Provide the (x, y) coordinate of the cell's center where the given text is located.  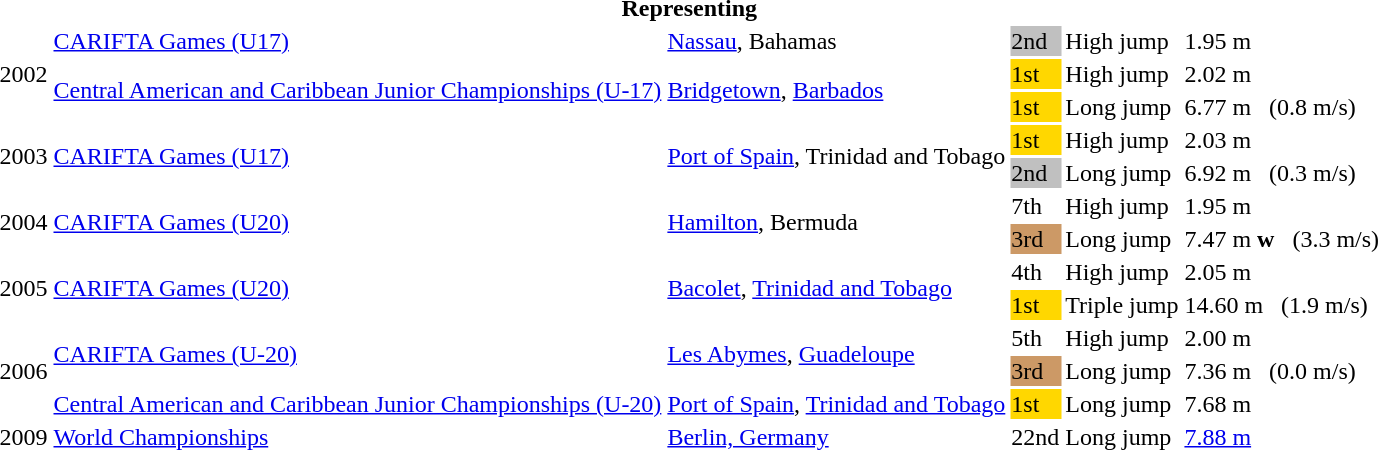
7th (1036, 206)
Nassau, Bahamas (836, 41)
Bridgetown, Barbados (836, 90)
Bacolet, Trinidad and Tobago (836, 288)
Central American and Caribbean Junior Championships (U-20) (358, 404)
CARIFTA Games (U-20) (358, 354)
Hamilton, Bermuda (836, 222)
4th (1036, 272)
Central American and Caribbean Junior Championships (U-17) (358, 90)
Triple jump (1122, 305)
5th (1036, 338)
Les Abymes, Guadeloupe (836, 354)
